Output the (X, Y) coordinate of the center of the cell containing the given text.  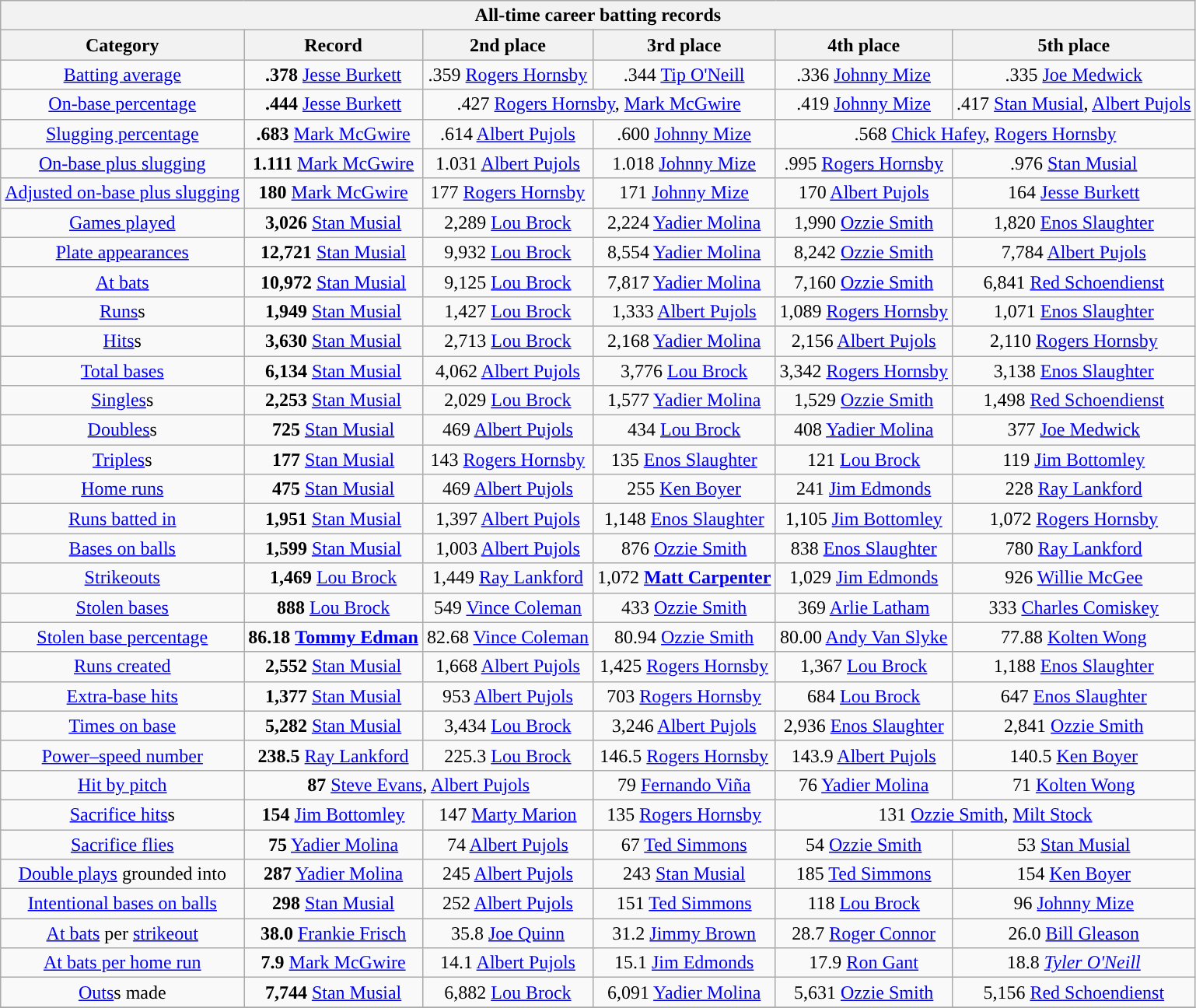
77.88 Kolten Wong (1074, 637)
8,242 Ozzie Smith (864, 252)
926 Willie McGee (1074, 578)
Runs batted in (123, 519)
86.18 Tommy Edman (334, 637)
725 Stan Musial (334, 430)
5,156 Red Schoendienst (1074, 992)
1,333 Albert Pujols (684, 311)
Stolen base percentage (123, 637)
245 Albert Pujols (507, 874)
549 Vince Coleman (507, 607)
147 Marty Marion (507, 814)
.614 Albert Pujols (507, 134)
2,110 Rogers Hornsby (1074, 341)
Adjusted on-base plus slugging (123, 193)
9,932 Lou Brock (507, 252)
17.9 Ron Gant (864, 963)
Outss made (123, 992)
15.1 Jim Edmonds (684, 963)
.336 Johnny Mize (864, 75)
1,072 Rogers Hornsby (1074, 519)
1.018 Johnny Mize (684, 163)
369 Arlie Latham (864, 607)
.335 Joe Medwick (1074, 75)
1,188 Enos Slaughter (1074, 667)
3,026 Stan Musial (334, 222)
154 Ken Boyer (1074, 874)
3,138 Enos Slaughter (1074, 371)
1.031 Albert Pujols (507, 163)
433 Ozzie Smith (684, 607)
4th place (864, 45)
171 Johnny Mize (684, 193)
953 Albert Pujols (507, 696)
.600 Johnny Mize (684, 134)
At bats (123, 282)
6,882 Lou Brock (507, 992)
225.3 Lou Brock (507, 755)
76 Yadier Molina (864, 785)
180 Mark McGwire (334, 193)
7.9 Mark McGwire (334, 963)
Bases on balls (123, 548)
228 Ray Lankford (1074, 489)
35.8 Joe Quinn (507, 933)
.419 Johnny Mize (864, 104)
.444 Jesse Burkett (334, 104)
1,820 Enos Slaughter (1074, 222)
Runs created (123, 667)
121 Lou Brock (864, 460)
3,434 Lou Brock (507, 726)
1,949 Stan Musial (334, 311)
.417 Stan Musial, Albert Pujols (1074, 104)
9,125 Lou Brock (507, 282)
154 Jim Bottomley (334, 814)
On-base percentage (123, 104)
2,168 Yadier Molina (684, 341)
1,599 Stan Musial (334, 548)
2,936 Enos Slaughter (864, 726)
1,148 Enos Slaughter (684, 519)
.427 Rogers Hornsby, Mark McGwire (599, 104)
1,089 Rogers Hornsby (864, 311)
170 Albert Pujols (864, 193)
28.7 Roger Connor (864, 933)
53 Stan Musial (1074, 844)
1,951 Stan Musial (334, 519)
118 Lou Brock (864, 904)
74 Albert Pujols (507, 844)
Singless (123, 401)
1,449 Ray Lankford (507, 578)
2,289 Lou Brock (507, 222)
252 Albert Pujols (507, 904)
434 Lou Brock (684, 430)
Record (334, 45)
Hit by pitch (123, 785)
333 Charles Comiskey (1074, 607)
135 Rogers Hornsby (684, 814)
.344 Tip O'Neill (684, 75)
1,425 Rogers Hornsby (684, 667)
177 Rogers Hornsby (507, 193)
647 Enos Slaughter (1074, 696)
2,253 Stan Musial (334, 401)
876 Ozzie Smith (684, 548)
241 Jim Edmonds (864, 489)
2,841 Ozzie Smith (1074, 726)
Total bases (123, 371)
703 Rogers Hornsby (684, 696)
All-time career batting records (598, 16)
2nd place (507, 45)
80.94 Ozzie Smith (684, 637)
2,224 Yadier Molina (684, 222)
Home runs (123, 489)
26.0 Bill Gleason (1074, 933)
408 Yadier Molina (864, 430)
2,713 Lou Brock (507, 341)
Tripless (123, 460)
287 Yadier Molina (334, 874)
143 Rogers Hornsby (507, 460)
At bats per home run (123, 963)
Extra-base hits (123, 696)
79 Fernando Viña (684, 785)
151 Ted Simmons (684, 904)
888 Lou Brock (334, 607)
.976 Stan Musial (1074, 163)
7,744 Stan Musial (334, 992)
5th place (1074, 45)
2,156 Albert Pujols (864, 341)
12,721 Stan Musial (334, 252)
Runss (123, 311)
1,072 Matt Carpenter (684, 578)
475 Stan Musial (334, 489)
75 Yadier Molina (334, 844)
255 Ken Boyer (684, 489)
.683 Mark McGwire (334, 134)
1,990 Ozzie Smith (864, 222)
7,817 Yadier Molina (684, 282)
7,160 Ozzie Smith (864, 282)
1,427 Lou Brock (507, 311)
5,282 Stan Musial (334, 726)
6,841 Red Schoendienst (1074, 282)
1,529 Ozzie Smith (864, 401)
87 Steve Evans, Albert Pujols (418, 785)
4,062 Albert Pujols (507, 371)
780 Ray Lankford (1074, 548)
Batting average (123, 75)
2,029 Lou Brock (507, 401)
131 Ozzie Smith, Milt Stock (985, 814)
14.1 Albert Pujols (507, 963)
1.111 Mark McGwire (334, 163)
Sacrifice hitss (123, 814)
3,342 Rogers Hornsby (864, 371)
Slugging percentage (123, 134)
Hitss (123, 341)
Doubless (123, 430)
Plate appearances (123, 252)
.995 Rogers Hornsby (864, 163)
164 Jesse Burkett (1074, 193)
1,577 Yadier Molina (684, 401)
1,367 Lou Brock (864, 667)
Double plays grounded into (123, 874)
.568 Chick Hafey, Rogers Hornsby (985, 134)
243 Stan Musial (684, 874)
67 Ted Simmons (684, 844)
96 Johnny Mize (1074, 904)
377 Joe Medwick (1074, 430)
238.5 Ray Lankford (334, 755)
On-base plus slugging (123, 163)
119 Jim Bottomley (1074, 460)
Games played (123, 222)
3,776 Lou Brock (684, 371)
1,105 Jim Bottomley (864, 519)
10,972 Stan Musial (334, 282)
Times on base (123, 726)
82.68 Vince Coleman (507, 637)
Strikeouts (123, 578)
7,784 Albert Pujols (1074, 252)
1,668 Albert Pujols (507, 667)
Stolen bases (123, 607)
684 Lou Brock (864, 696)
5,631 Ozzie Smith (864, 992)
3rd place (684, 45)
1,469 Lou Brock (334, 578)
3,630 Stan Musial (334, 341)
185 Ted Simmons (864, 874)
838 Enos Slaughter (864, 548)
Sacrifice flies (123, 844)
140.5 Ken Boyer (1074, 755)
38.0 Frankie Frisch (334, 933)
1,498 Red Schoendienst (1074, 401)
1,071 Enos Slaughter (1074, 311)
Intentional bases on balls (123, 904)
1,397 Albert Pujols (507, 519)
.359 Rogers Hornsby (507, 75)
71 Kolten Wong (1074, 785)
1,029 Jim Edmonds (864, 578)
At bats per strikeout (123, 933)
298 Stan Musial (334, 904)
6,134 Stan Musial (334, 371)
Category (123, 45)
1,377 Stan Musial (334, 696)
143.9 Albert Pujols (864, 755)
6,091 Yadier Molina (684, 992)
Power–speed number (123, 755)
177 Stan Musial (334, 460)
8,554 Yadier Molina (684, 252)
3,246 Albert Pujols (684, 726)
54 Ozzie Smith (864, 844)
.378 Jesse Burkett (334, 75)
18.8 Tyler O'Neill (1074, 963)
146.5 Rogers Hornsby (684, 755)
1,003 Albert Pujols (507, 548)
31.2 Jimmy Brown (684, 933)
2,552 Stan Musial (334, 667)
80.00 Andy Van Slyke (864, 637)
135 Enos Slaughter (684, 460)
